Capture the cell that displays the provided text and extract its [x, y] central coordinate. 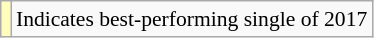
Indicates best-performing single of 2017 [192, 19]
